From the cell containing the given text, extract its center point as (X, Y) coordinate. 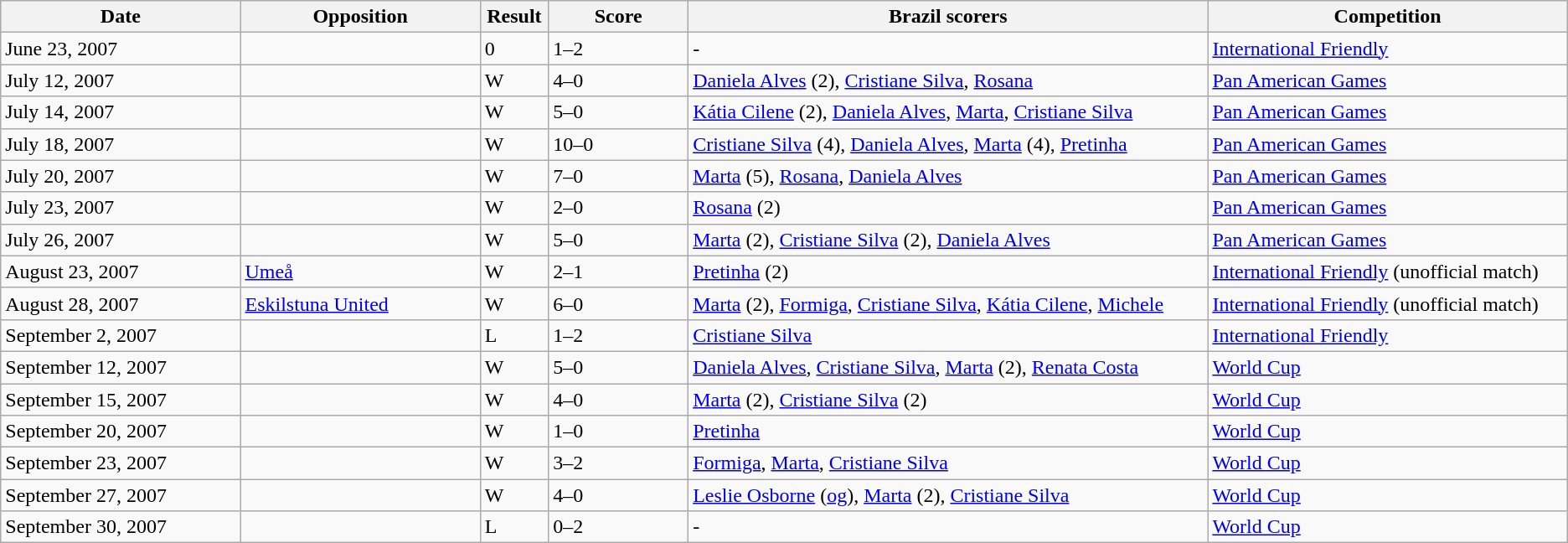
1–0 (618, 432)
September 30, 2007 (121, 527)
July 12, 2007 (121, 80)
Pretinha (2) (948, 271)
7–0 (618, 176)
10–0 (618, 144)
Competition (1387, 17)
Date (121, 17)
July 26, 2007 (121, 240)
September 27, 2007 (121, 495)
September 12, 2007 (121, 367)
Cristiane Silva (948, 335)
0 (514, 49)
Kátia Cilene (2), Daniela Alves, Marta, Cristiane Silva (948, 112)
Score (618, 17)
September 23, 2007 (121, 463)
Opposition (360, 17)
Marta (5), Rosana, Daniela Alves (948, 176)
September 2, 2007 (121, 335)
6–0 (618, 303)
Leslie Osborne (og), Marta (2), Cristiane Silva (948, 495)
Rosana (2) (948, 208)
August 23, 2007 (121, 271)
Daniela Alves (2), Cristiane Silva, Rosana (948, 80)
Marta (2), Cristiane Silva (2) (948, 400)
June 23, 2007 (121, 49)
Result (514, 17)
0–2 (618, 527)
Marta (2), Formiga, Cristiane Silva, Kátia Cilene, Michele (948, 303)
Marta (2), Cristiane Silva (2), Daniela Alves (948, 240)
3–2 (618, 463)
Eskilstuna United (360, 303)
Daniela Alves, Cristiane Silva, Marta (2), Renata Costa (948, 367)
July 18, 2007 (121, 144)
July 20, 2007 (121, 176)
Cristiane Silva (4), Daniela Alves, Marta (4), Pretinha (948, 144)
Umeå (360, 271)
2–1 (618, 271)
Brazil scorers (948, 17)
2–0 (618, 208)
September 20, 2007 (121, 432)
Pretinha (948, 432)
Formiga, Marta, Cristiane Silva (948, 463)
September 15, 2007 (121, 400)
July 23, 2007 (121, 208)
July 14, 2007 (121, 112)
August 28, 2007 (121, 303)
